Scan for the cell matching the given text and deliver its (X, Y) coordinate at center. 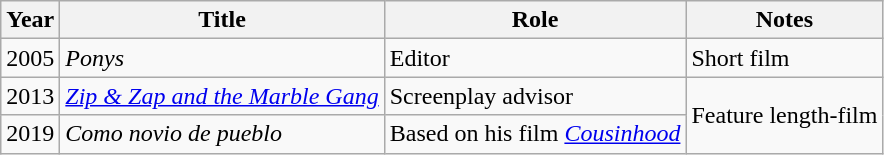
Ponys (222, 58)
2019 (30, 134)
Editor (535, 58)
Feature length-film (784, 115)
Notes (784, 20)
Como novio de pueblo (222, 134)
Short film (784, 58)
Year (30, 20)
Role (535, 20)
2005 (30, 58)
2013 (30, 96)
Screenplay advisor (535, 96)
Zip & Zap and the Marble Gang (222, 96)
Title (222, 20)
Based on his film Cousinhood (535, 134)
